Determine the [X, Y] coordinate at the center of the cell enclosing the given text.  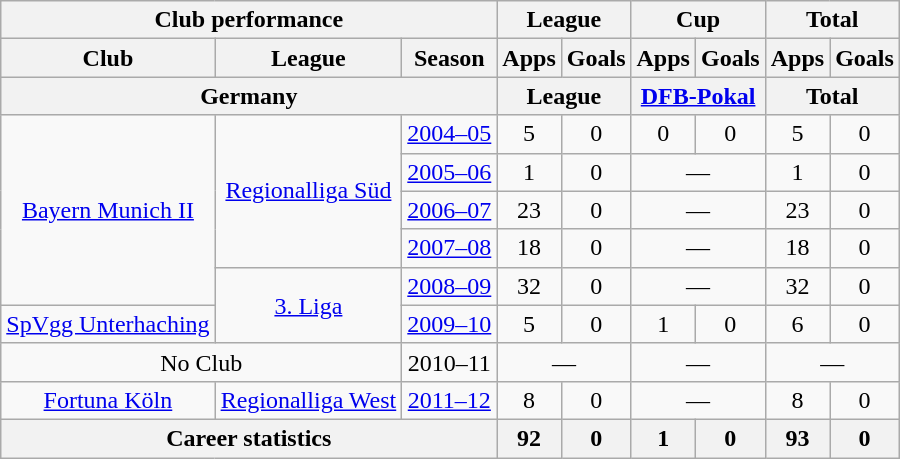
Club [108, 58]
Cup [698, 20]
2011–12 [450, 400]
Season [450, 58]
Club performance [249, 20]
2010–11 [450, 362]
2009–10 [450, 324]
Germany [249, 96]
2004–05 [450, 134]
Bayern Munich II [108, 210]
DFB-Pokal [698, 96]
No Club [202, 362]
Regionalliga West [308, 400]
93 [797, 438]
Career statistics [249, 438]
3. Liga [308, 305]
SpVgg Unterhaching [108, 324]
2008–09 [450, 286]
2007–08 [450, 248]
6 [797, 324]
92 [529, 438]
Regionalliga Süd [308, 191]
2006–07 [450, 210]
Fortuna Köln [108, 400]
2005–06 [450, 172]
